Locate the cell with the specified text and output its (X, Y) center coordinate. 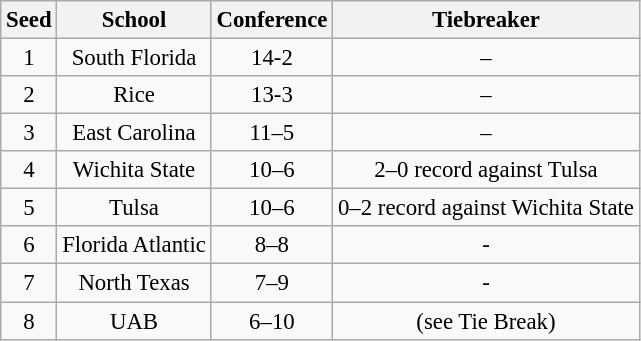
0–2 record against Wichita State (486, 208)
Wichita State (134, 170)
8 (29, 321)
2–0 record against Tulsa (486, 170)
7 (29, 283)
7–9 (272, 283)
4 (29, 170)
(see Tie Break) (486, 321)
3 (29, 133)
School (134, 20)
Tulsa (134, 208)
Conference (272, 20)
8–8 (272, 245)
11–5 (272, 133)
Seed (29, 20)
Rice (134, 95)
North Texas (134, 283)
2 (29, 95)
Florida Atlantic (134, 245)
East Carolina (134, 133)
South Florida (134, 58)
6 (29, 245)
14-2 (272, 58)
13-3 (272, 95)
UAB (134, 321)
Tiebreaker (486, 20)
6–10 (272, 321)
1 (29, 58)
5 (29, 208)
